Pinpoint the cell where the given text exists, returning its (x, y) midpoint coordinate. 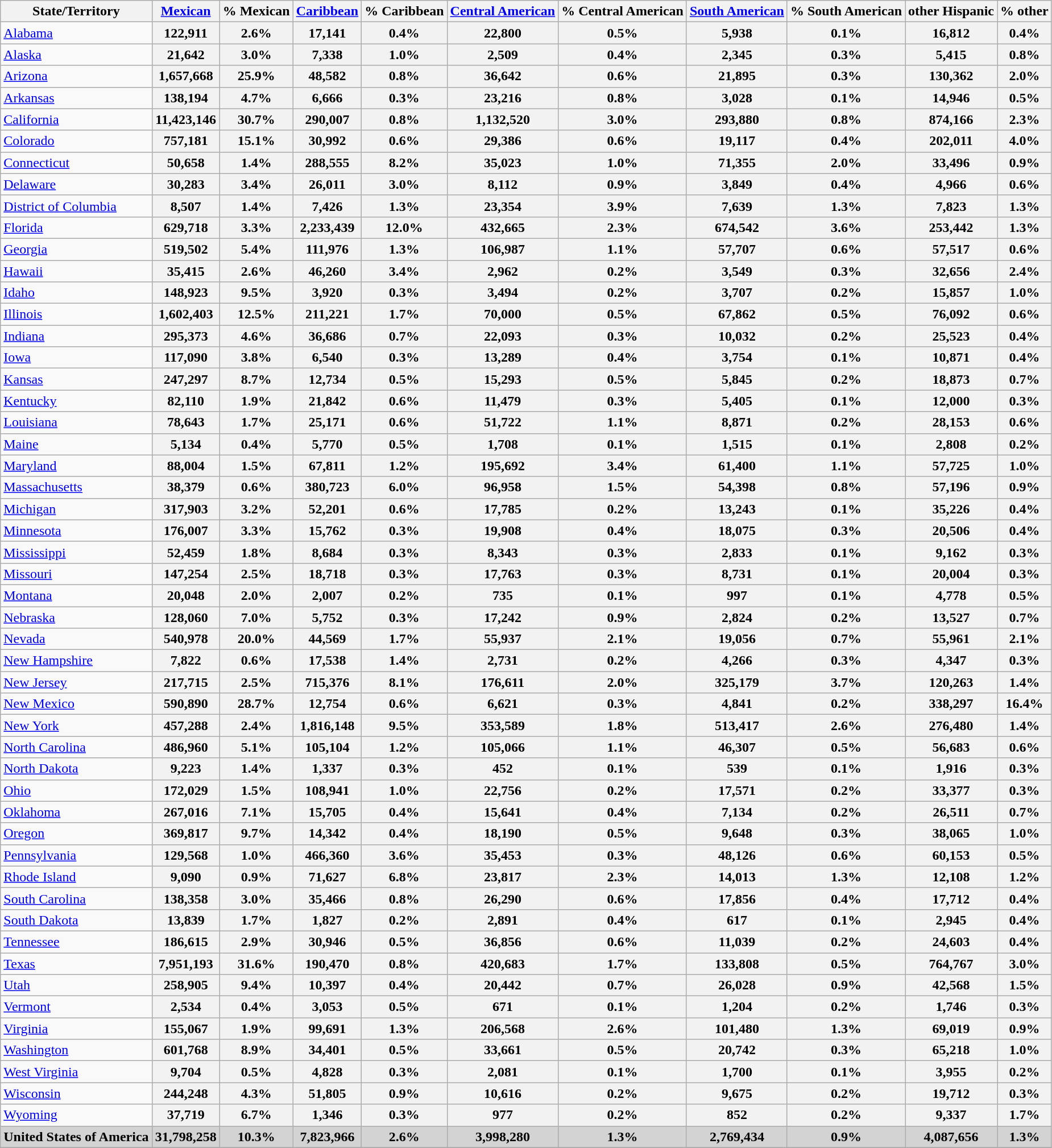
10,871 (951, 358)
71,355 (737, 163)
20,506 (951, 531)
36,686 (327, 336)
New Mexico (76, 704)
1,827 (327, 920)
32,656 (951, 271)
California (76, 119)
33,377 (951, 790)
466,360 (327, 855)
19,712 (951, 1093)
19,056 (737, 639)
% Caribbean (404, 11)
9,162 (951, 552)
26,511 (951, 812)
23,354 (503, 206)
26,011 (327, 184)
130,362 (951, 76)
25,523 (951, 336)
Illinois (76, 314)
117,090 (185, 358)
17,571 (737, 790)
21,842 (327, 401)
4,841 (737, 704)
Vermont (76, 1007)
120,263 (951, 682)
23,817 (503, 877)
35,453 (503, 855)
35,415 (185, 271)
% other (1025, 11)
15,293 (503, 379)
8.9% (256, 1050)
55,937 (503, 639)
7,823 (951, 206)
30,283 (185, 184)
Florida (76, 227)
61,400 (737, 466)
338,297 (951, 704)
Colorado (76, 141)
2,534 (185, 1007)
757,181 (185, 141)
997 (737, 595)
New York (76, 726)
202,011 (951, 141)
253,442 (951, 227)
6,621 (503, 704)
57,725 (951, 466)
17,785 (503, 509)
9.4% (256, 985)
4,266 (737, 661)
977 (503, 1115)
111,976 (327, 249)
11,479 (503, 401)
7,134 (737, 812)
17,763 (503, 574)
22,756 (503, 790)
Tennessee (76, 942)
96,958 (503, 487)
Utah (76, 985)
36,642 (503, 76)
51,805 (327, 1093)
211,221 (327, 314)
Arkansas (76, 98)
148,923 (185, 293)
172,029 (185, 790)
3,549 (737, 271)
325,179 (737, 682)
2,833 (737, 552)
Massachusetts (76, 487)
Virginia (76, 1029)
5.1% (256, 747)
715,376 (327, 682)
35,466 (327, 898)
176,007 (185, 531)
9,223 (185, 769)
Pennsylvania (76, 855)
Louisiana (76, 422)
Washington (76, 1050)
5.4% (256, 249)
Iowa (76, 358)
13,839 (185, 920)
37,719 (185, 1115)
2,731 (503, 661)
3,494 (503, 293)
15,857 (951, 293)
Alabama (76, 33)
21,642 (185, 55)
8.1% (404, 682)
3,053 (327, 1007)
1,602,403 (185, 314)
3,754 (737, 358)
17,712 (951, 898)
7,338 (327, 55)
5,405 (737, 401)
106,987 (503, 249)
76,092 (951, 314)
Nevada (76, 639)
195,692 (503, 466)
4,966 (951, 184)
4,347 (951, 661)
8.2% (404, 163)
6,666 (327, 98)
4,828 (327, 1072)
4,778 (951, 595)
6.0% (404, 487)
852 (737, 1115)
8,507 (185, 206)
Oregon (76, 834)
25.9% (256, 76)
9.7% (256, 834)
3,955 (951, 1072)
3,920 (327, 293)
51,722 (503, 422)
12,734 (327, 379)
Montana (76, 595)
56,683 (951, 747)
33,496 (951, 163)
United States of America (76, 1137)
Ohio (76, 790)
25,171 (327, 422)
1,346 (327, 1115)
8,343 (503, 552)
38,065 (951, 834)
48,126 (737, 855)
3.9% (623, 206)
3.7% (846, 682)
539 (737, 769)
3,028 (737, 98)
128,060 (185, 617)
% Mexican (256, 11)
8,112 (503, 184)
295,373 (185, 336)
Maine (76, 444)
28,153 (951, 422)
1,916 (951, 769)
8,731 (737, 574)
2.9% (256, 942)
674,542 (737, 227)
46,307 (737, 747)
8.7% (256, 379)
20,004 (951, 574)
99,691 (327, 1029)
18,718 (327, 574)
88,004 (185, 466)
Wisconsin (76, 1093)
540,978 (185, 639)
190,470 (327, 964)
247,297 (185, 379)
2,769,434 (737, 1137)
4.0% (1025, 141)
5,415 (951, 55)
Caribbean (327, 11)
Delaware (76, 184)
2,824 (737, 617)
15.1% (256, 141)
29,386 (503, 141)
5,752 (327, 617)
3,707 (737, 293)
65,218 (951, 1050)
18,075 (737, 531)
617 (737, 920)
3.2% (256, 509)
30.7% (256, 119)
50,658 (185, 163)
1,746 (951, 1007)
133,808 (737, 964)
23,216 (503, 98)
513,417 (737, 726)
2,081 (503, 1072)
21,895 (737, 76)
18,873 (951, 379)
735 (503, 595)
57,517 (951, 249)
217,715 (185, 682)
293,880 (737, 119)
288,555 (327, 163)
11,039 (737, 942)
38,379 (185, 487)
67,862 (737, 314)
138,358 (185, 898)
13,527 (951, 617)
519,502 (185, 249)
10.3% (256, 1137)
17,538 (327, 661)
North Carolina (76, 747)
12.0% (404, 227)
19,117 (737, 141)
590,890 (185, 704)
14,013 (737, 877)
2,962 (503, 271)
10,032 (737, 336)
54,398 (737, 487)
Maryland (76, 466)
5,770 (327, 444)
20,048 (185, 595)
35,226 (951, 509)
9,675 (737, 1093)
Georgia (76, 249)
other Hispanic (951, 11)
258,905 (185, 985)
Minnesota (76, 531)
369,817 (185, 834)
20.0% (256, 639)
4,087,656 (951, 1137)
30,992 (327, 141)
4.3% (256, 1093)
9,648 (737, 834)
4.7% (256, 98)
17,141 (327, 33)
Missouri (76, 574)
3,849 (737, 184)
105,104 (327, 747)
2,007 (327, 595)
7,823,966 (327, 1137)
Kansas (76, 379)
13,289 (503, 358)
267,016 (185, 812)
67,811 (327, 466)
% South American (846, 11)
1,515 (737, 444)
7.0% (256, 617)
26,028 (737, 985)
186,615 (185, 942)
82,110 (185, 401)
22,093 (503, 336)
7,951,193 (185, 964)
Nebraska (76, 617)
317,903 (185, 509)
36,856 (503, 942)
14,946 (951, 98)
14,342 (327, 834)
Central American (503, 11)
8,871 (737, 422)
11,423,146 (185, 119)
30,946 (327, 942)
52,201 (327, 509)
South American (737, 11)
9,704 (185, 1072)
7,426 (327, 206)
Hawaii (76, 271)
Arizona (76, 76)
6.8% (404, 877)
12.5% (256, 314)
57,707 (737, 249)
North Dakota (76, 769)
1,700 (737, 1072)
1,816,148 (327, 726)
17,242 (503, 617)
122,911 (185, 33)
12,000 (951, 401)
6,540 (327, 358)
1,708 (503, 444)
60,153 (951, 855)
276,480 (951, 726)
19,908 (503, 531)
380,723 (327, 487)
31,798,258 (185, 1137)
9,090 (185, 877)
5,938 (737, 33)
Connecticut (76, 163)
6.7% (256, 1115)
629,718 (185, 227)
South Carolina (76, 898)
206,568 (503, 1029)
Alaska (76, 55)
78,643 (185, 422)
12,108 (951, 877)
13,243 (737, 509)
7.1% (256, 812)
31.6% (256, 964)
4.6% (256, 336)
2,891 (503, 920)
Kentucky (76, 401)
5,134 (185, 444)
57,196 (951, 487)
Idaho (76, 293)
New Hampshire (76, 661)
16.4% (1025, 704)
3.8% (256, 358)
8,684 (327, 552)
452 (503, 769)
46,260 (327, 271)
% Central American (623, 11)
Michigan (76, 509)
New Jersey (76, 682)
432,665 (503, 227)
2,233,439 (327, 227)
2,808 (951, 444)
34,401 (327, 1050)
10,397 (327, 985)
12,754 (327, 704)
Mexican (185, 11)
671 (503, 1007)
108,941 (327, 790)
52,459 (185, 552)
17,856 (737, 898)
15,641 (503, 812)
457,288 (185, 726)
West Virginia (76, 1072)
Indiana (76, 336)
20,742 (737, 1050)
District of Columbia (76, 206)
353,589 (503, 726)
9,337 (951, 1115)
601,768 (185, 1050)
55,961 (951, 639)
101,480 (737, 1029)
147,254 (185, 574)
44,569 (327, 639)
2,945 (951, 920)
69,019 (951, 1029)
486,960 (185, 747)
42,568 (951, 985)
15,705 (327, 812)
1,204 (737, 1007)
1,132,520 (503, 119)
70,000 (503, 314)
420,683 (503, 964)
Oklahoma (76, 812)
Mississippi (76, 552)
155,067 (185, 1029)
26,290 (503, 898)
176,611 (503, 682)
South Dakota (76, 920)
244,248 (185, 1093)
2,345 (737, 55)
48,582 (327, 76)
764,767 (951, 964)
138,194 (185, 98)
5,845 (737, 379)
129,568 (185, 855)
2,509 (503, 55)
15,762 (327, 531)
20,442 (503, 985)
Wyoming (76, 1115)
1,657,668 (185, 76)
Rhode Island (76, 877)
18,190 (503, 834)
71,627 (327, 877)
24,603 (951, 942)
3,998,280 (503, 1137)
State/Territory (76, 11)
Texas (76, 964)
7,639 (737, 206)
10,616 (503, 1093)
105,066 (503, 747)
1,337 (327, 769)
35,023 (503, 163)
33,661 (503, 1050)
7,822 (185, 661)
22,800 (503, 33)
16,812 (951, 33)
874,166 (951, 119)
290,007 (327, 119)
28.7% (256, 704)
